Locate the cell with the specified text and output its [x, y] center coordinate. 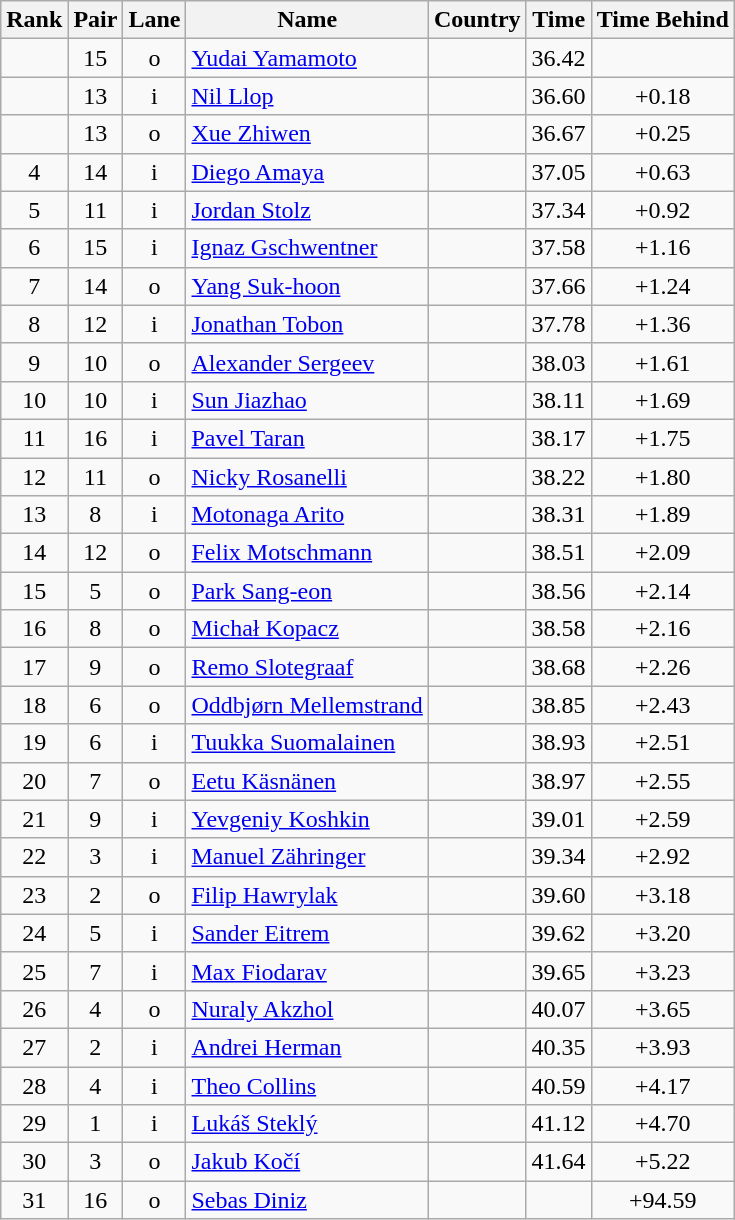
Lane [154, 20]
38.56 [558, 591]
28 [34, 1085]
Time [558, 20]
+1.24 [662, 286]
17 [34, 667]
37.58 [558, 248]
Theo Collins [307, 1085]
37.66 [558, 286]
Sander Eitrem [307, 933]
37.34 [558, 210]
+5.22 [662, 1162]
40.59 [558, 1085]
Manuel Zähringer [307, 857]
Andrei Herman [307, 1047]
+1.89 [662, 515]
Yudai Yamamoto [307, 58]
Oddbjørn Mellemstrand [307, 705]
Rank [34, 20]
+3.20 [662, 933]
38.17 [558, 438]
38.97 [558, 781]
18 [34, 705]
Jonathan Tobon [307, 324]
20 [34, 781]
Xue Zhiwen [307, 134]
21 [34, 819]
39.60 [558, 895]
+3.23 [662, 971]
22 [34, 857]
38.58 [558, 629]
38.68 [558, 667]
39.62 [558, 933]
Pair [96, 20]
+2.16 [662, 629]
Motonaga Arito [307, 515]
Felix Motschmann [307, 553]
38.22 [558, 477]
Nuraly Akzhol [307, 1009]
+1.75 [662, 438]
Eetu Käsnänen [307, 781]
38.85 [558, 705]
31 [34, 1200]
+4.17 [662, 1085]
39.01 [558, 819]
40.07 [558, 1009]
+2.43 [662, 705]
25 [34, 971]
Sebas Diniz [307, 1200]
+2.92 [662, 857]
Remo Slotegraaf [307, 667]
+3.18 [662, 895]
38.51 [558, 553]
37.05 [558, 172]
Michał Kopacz [307, 629]
Country [477, 20]
36.60 [558, 96]
38.11 [558, 400]
Yevgeniy Koshkin [307, 819]
29 [34, 1124]
38.31 [558, 515]
Diego Amaya [307, 172]
37.78 [558, 324]
Filip Hawrylak [307, 895]
+4.70 [662, 1124]
23 [34, 895]
Tuukka Suomalainen [307, 743]
+1.80 [662, 477]
Yang Suk-hoon [307, 286]
+3.65 [662, 1009]
38.03 [558, 362]
+2.14 [662, 591]
+1.16 [662, 248]
38.93 [558, 743]
+2.55 [662, 781]
Sun Jiazhao [307, 400]
+1.61 [662, 362]
27 [34, 1047]
+1.69 [662, 400]
+2.59 [662, 819]
Jakub Kočí [307, 1162]
+1.36 [662, 324]
Nicky Rosanelli [307, 477]
+2.09 [662, 553]
+0.18 [662, 96]
+94.59 [662, 1200]
+2.26 [662, 667]
39.65 [558, 971]
Pavel Taran [307, 438]
41.64 [558, 1162]
Jordan Stolz [307, 210]
+0.25 [662, 134]
+3.93 [662, 1047]
41.12 [558, 1124]
Park Sang-eon [307, 591]
30 [34, 1162]
Ignaz Gschwentner [307, 248]
24 [34, 933]
+0.92 [662, 210]
36.67 [558, 134]
Max Fiodarav [307, 971]
+2.51 [662, 743]
+0.63 [662, 172]
Name [307, 20]
Time Behind [662, 20]
1 [96, 1124]
Nil Llop [307, 96]
36.42 [558, 58]
39.34 [558, 857]
Lukáš Steklý [307, 1124]
Alexander Sergeev [307, 362]
19 [34, 743]
26 [34, 1009]
40.35 [558, 1047]
